Locate the cell with the specified text and output its [X, Y] center coordinate. 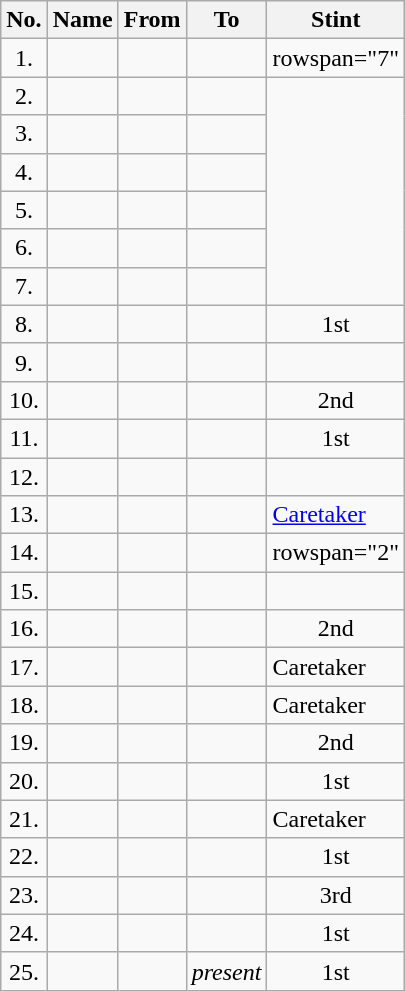
14. [24, 553]
3rd [336, 895]
5. [24, 210]
From [152, 20]
21. [24, 819]
7. [24, 286]
22. [24, 857]
To [226, 20]
16. [24, 629]
12. [24, 477]
15. [24, 591]
present [226, 971]
rowspan="7" [336, 58]
6. [24, 248]
20. [24, 781]
rowspan="2" [336, 553]
13. [24, 515]
23. [24, 895]
4. [24, 172]
17. [24, 667]
18. [24, 705]
Name [82, 20]
19. [24, 743]
Stint [336, 20]
8. [24, 324]
11. [24, 438]
1. [24, 58]
3. [24, 134]
10. [24, 400]
No. [24, 20]
24. [24, 933]
25. [24, 971]
2. [24, 96]
9. [24, 362]
